Capture the cell that displays the provided text and extract its (X, Y) central coordinate. 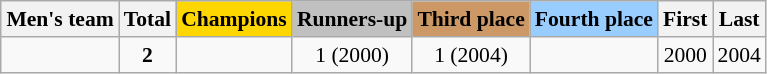
Last (740, 19)
2 (148, 55)
First (685, 19)
Runners-up (352, 19)
1 (2004) (470, 55)
Fourth place (594, 19)
Men's team (60, 19)
Champions (234, 19)
2000 (685, 55)
Total (148, 19)
1 (2000) (352, 55)
Third place (470, 19)
2004 (740, 55)
